Extract the (x, y) coordinate from the center of the cell holding the provided text.  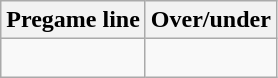
Over/under (210, 20)
Pregame line (74, 20)
